Scan for the cell matching the given text and deliver its [X, Y] coordinate at center. 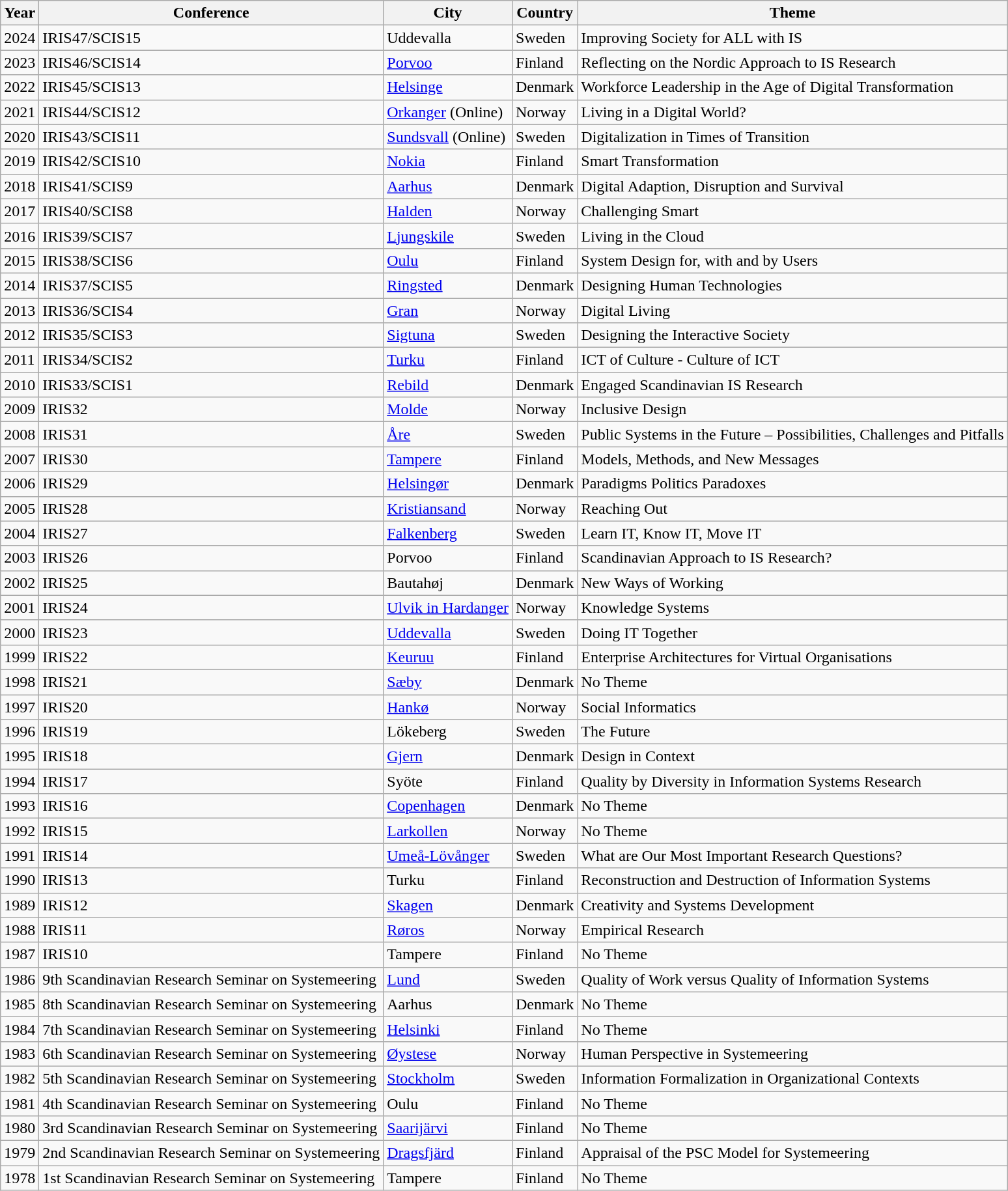
Larkollen [448, 831]
2005 [20, 509]
Design in Context [792, 757]
Skagen [448, 905]
Designing Human Technologies [792, 285]
2020 [20, 137]
Human Perspective in Systemeering [792, 1054]
Living in a Digital World? [792, 112]
Quality by Diversity in Information Systems Research [792, 781]
Hankø [448, 707]
2016 [20, 236]
Scandinavian Approach to IS Research? [792, 558]
1982 [20, 1078]
Lökeberg [448, 732]
1987 [20, 955]
IRIS45/SCIS13 [211, 87]
Workforce Leadership in the Age of Digital Transformation [792, 87]
Empirical Research [792, 930]
1997 [20, 707]
1985 [20, 1004]
Digital Living [792, 311]
IRIS29 [211, 484]
1984 [20, 1029]
IRIS43/SCIS11 [211, 137]
Røros [448, 930]
Ringsted [448, 285]
IRIS35/SCIS3 [211, 335]
IRIS15 [211, 831]
Reconstruction and Destruction of Information Systems [792, 880]
2012 [20, 335]
2017 [20, 211]
1991 [20, 856]
2002 [20, 583]
IRIS16 [211, 806]
Øystese [448, 1054]
Helsingør [448, 484]
2019 [20, 161]
IRIS38/SCIS6 [211, 260]
IRIS22 [211, 657]
4th Scandinavian Research Seminar on Systemeering [211, 1104]
Smart Transformation [792, 161]
Helsinki [448, 1029]
Falkenberg [448, 533]
Halden [448, 211]
1979 [20, 1153]
Living in the Cloud [792, 236]
1994 [20, 781]
IRIS23 [211, 632]
IRIS40/SCIS8 [211, 211]
IRIS46/SCIS14 [211, 63]
Sigtuna [448, 335]
Nokia [448, 161]
Year [20, 13]
Digitalization in Times of Transition [792, 137]
2023 [20, 63]
2004 [20, 533]
Ljungskile [448, 236]
IRIS18 [211, 757]
Learn IT, Know IT, Move IT [792, 533]
Engaged Scandinavian IS Research [792, 385]
Gjern [448, 757]
The Future [792, 732]
2015 [20, 260]
2008 [20, 434]
Syöte [448, 781]
IRIS39/SCIS7 [211, 236]
IRIS41/SCIS9 [211, 186]
Designing the Interactive Society [792, 335]
Sundsvall (Online) [448, 137]
Lund [448, 979]
Information Formalization in Organizational Contexts [792, 1078]
2nd Scandinavian Research Seminar on Systemeering [211, 1153]
IRIS47/SCIS15 [211, 38]
Knowledge Systems [792, 608]
Stockholm [448, 1078]
Theme [792, 13]
Quality of Work versus Quality of Information Systems [792, 979]
1998 [20, 682]
6th Scandinavian Research Seminar on Systemeering [211, 1054]
Doing IT Together [792, 632]
1999 [20, 657]
2018 [20, 186]
1996 [20, 732]
Orkanger (Online) [448, 112]
City [448, 13]
2009 [20, 410]
Umeå-Lövånger [448, 856]
IRIS32 [211, 410]
Bautahøj [448, 583]
IRIS17 [211, 781]
2000 [20, 632]
IRIS37/SCIS5 [211, 285]
2006 [20, 484]
IRIS13 [211, 880]
Reflecting on the Nordic Approach to IS Research [792, 63]
IRIS19 [211, 732]
IRIS26 [211, 558]
IRIS21 [211, 682]
IRIS36/SCIS4 [211, 311]
System Design for, with and by Users [792, 260]
ICT of Culture - Culture of ICT [792, 360]
1990 [20, 880]
Reaching Out [792, 509]
Paradigms Politics Paradoxes [792, 484]
Kristiansand [448, 509]
1981 [20, 1104]
1st Scandinavian Research Seminar on Systemeering [211, 1178]
1978 [20, 1178]
Molde [448, 410]
Improving Society for ALL with IS [792, 38]
IRIS34/SCIS2 [211, 360]
2024 [20, 38]
IRIS12 [211, 905]
2001 [20, 608]
Copenhagen [448, 806]
1993 [20, 806]
1992 [20, 831]
IRIS14 [211, 856]
1989 [20, 905]
Social Informatics [792, 707]
IRIS27 [211, 533]
2003 [20, 558]
2010 [20, 385]
Enterprise Architectures for Virtual Organisations [792, 657]
8th Scandinavian Research Seminar on Systemeering [211, 1004]
IRIS33/SCIS1 [211, 385]
Dragsfjärd [448, 1153]
IRIS20 [211, 707]
1995 [20, 757]
3rd Scandinavian Research Seminar on Systemeering [211, 1128]
2022 [20, 87]
2011 [20, 360]
Creativity and Systems Development [792, 905]
7th Scandinavian Research Seminar on Systemeering [211, 1029]
2014 [20, 285]
Appraisal of the PSC Model for Systemeering [792, 1153]
IRIS28 [211, 509]
IRIS30 [211, 459]
IRIS11 [211, 930]
9th Scandinavian Research Seminar on Systemeering [211, 979]
1988 [20, 930]
IRIS42/SCIS10 [211, 161]
New Ways of Working [792, 583]
Gran [448, 311]
What are Our Most Important Research Questions? [792, 856]
IRIS25 [211, 583]
Åre [448, 434]
Saarijärvi [448, 1128]
Challenging Smart [792, 211]
Ulvik in Hardanger [448, 608]
Country [544, 13]
IRIS31 [211, 434]
Conference [211, 13]
5th Scandinavian Research Seminar on Systemeering [211, 1078]
1983 [20, 1054]
Public Systems in the Future – Possibilities, Challenges and Pitfalls [792, 434]
IRIS10 [211, 955]
Inclusive Design [792, 410]
Helsinge [448, 87]
IRIS44/SCIS12 [211, 112]
2021 [20, 112]
Rebild [448, 385]
2013 [20, 311]
Digital Adaption, Disruption and Survival [792, 186]
Keuruu [448, 657]
Sæby [448, 682]
Models, Methods, and New Messages [792, 459]
IRIS24 [211, 608]
2007 [20, 459]
1980 [20, 1128]
1986 [20, 979]
